Search for the cell housing the specified text and yield its [x, y] center coordinate. 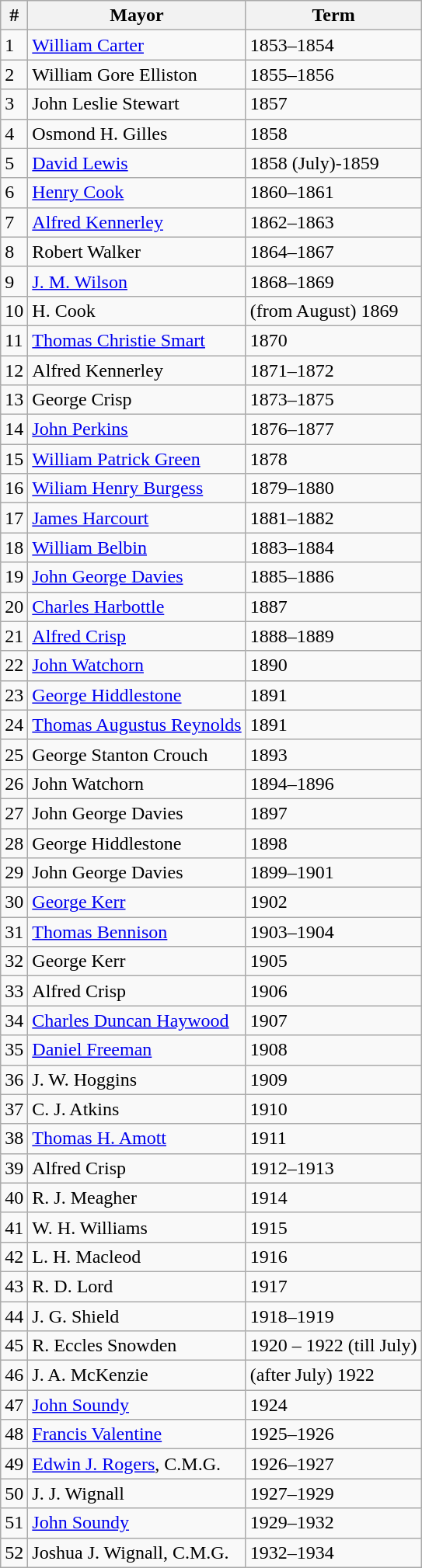
51 [14, 1523]
39 [14, 1168]
David Lewis [137, 163]
42 [14, 1257]
R. J. Meagher [137, 1198]
Mayor [137, 16]
1871–1872 [333, 370]
1853–1854 [333, 45]
George Stanton Crouch [137, 754]
1911 [333, 1139]
29 [14, 873]
J. J. Wignall [137, 1493]
2 [14, 75]
30 [14, 902]
1868–1869 [333, 281]
12 [14, 370]
21 [14, 636]
1878 [333, 459]
R. D. Lord [137, 1286]
1902 [333, 902]
Wiliam Henry Burgess [137, 488]
14 [14, 429]
15 [14, 459]
1 [14, 45]
Osmond H. Gilles [137, 134]
26 [14, 784]
1860–1861 [333, 193]
1906 [333, 991]
1873–1875 [333, 400]
1893 [333, 754]
1883–1884 [333, 548]
1899–1901 [333, 873]
24 [14, 725]
William Belbin [137, 548]
R. Eccles Snowden [137, 1346]
1885–1886 [333, 577]
49 [14, 1464]
20 [14, 607]
17 [14, 518]
1855–1856 [333, 75]
1917 [333, 1286]
52 [14, 1552]
1903–1904 [333, 932]
45 [14, 1346]
31 [14, 932]
6 [14, 193]
Charles Duncan Haywood [137, 1020]
George Crisp [137, 400]
1910 [333, 1109]
1927–1929 [333, 1493]
1925–1926 [333, 1434]
11 [14, 340]
Thomas Bennison [137, 932]
1914 [333, 1198]
1908 [333, 1050]
John Perkins [137, 429]
Joshua J. Wignall, C.M.G. [137, 1552]
35 [14, 1050]
44 [14, 1316]
41 [14, 1227]
Thomas H. Amott [137, 1139]
1932–1934 [333, 1552]
Daniel Freeman [137, 1050]
1924 [333, 1405]
Edwin J. Rogers, C.M.G. [137, 1464]
1920 – 1922 (till July) [333, 1346]
8 [14, 252]
1894–1896 [333, 784]
25 [14, 754]
J. A. McKenzie [137, 1375]
1909 [333, 1080]
L. H. Macleod [137, 1257]
1890 [333, 666]
1926–1927 [333, 1464]
1862–1863 [333, 222]
(after July) 1922 [333, 1375]
22 [14, 666]
1857 [333, 104]
1915 [333, 1227]
J. W. Hoggins [137, 1080]
13 [14, 400]
1905 [333, 961]
W. H. Williams [137, 1227]
1912–1913 [333, 1168]
1864–1867 [333, 252]
1887 [333, 607]
1858 [333, 134]
38 [14, 1139]
9 [14, 281]
47 [14, 1405]
40 [14, 1198]
Francis Valentine [137, 1434]
1918–1919 [333, 1316]
10 [14, 311]
1888–1889 [333, 636]
1907 [333, 1020]
19 [14, 577]
Henry Cook [137, 193]
7 [14, 222]
Thomas Christie Smart [137, 340]
36 [14, 1080]
John Leslie Stewart [137, 104]
Robert Walker [137, 252]
27 [14, 813]
18 [14, 548]
5 [14, 163]
43 [14, 1286]
C. J. Atkins [137, 1109]
William Patrick Green [137, 459]
Thomas Augustus Reynolds [137, 725]
1881–1882 [333, 518]
1897 [333, 813]
50 [14, 1493]
37 [14, 1109]
# [14, 16]
1876–1877 [333, 429]
28 [14, 843]
16 [14, 488]
William Gore Elliston [137, 75]
J. M. Wilson [137, 281]
William Carter [137, 45]
(from August) 1869 [333, 311]
4 [14, 134]
Charles Harbottle [137, 607]
J. G. Shield [137, 1316]
H. Cook [137, 311]
1858 (July)-1859 [333, 163]
46 [14, 1375]
34 [14, 1020]
James Harcourt [137, 518]
1898 [333, 843]
23 [14, 695]
3 [14, 104]
32 [14, 961]
1929–1932 [333, 1523]
Term [333, 16]
33 [14, 991]
1870 [333, 340]
48 [14, 1434]
1916 [333, 1257]
1879–1880 [333, 488]
